Pinpoint the cell where the given text exists, returning its [X, Y] midpoint coordinate. 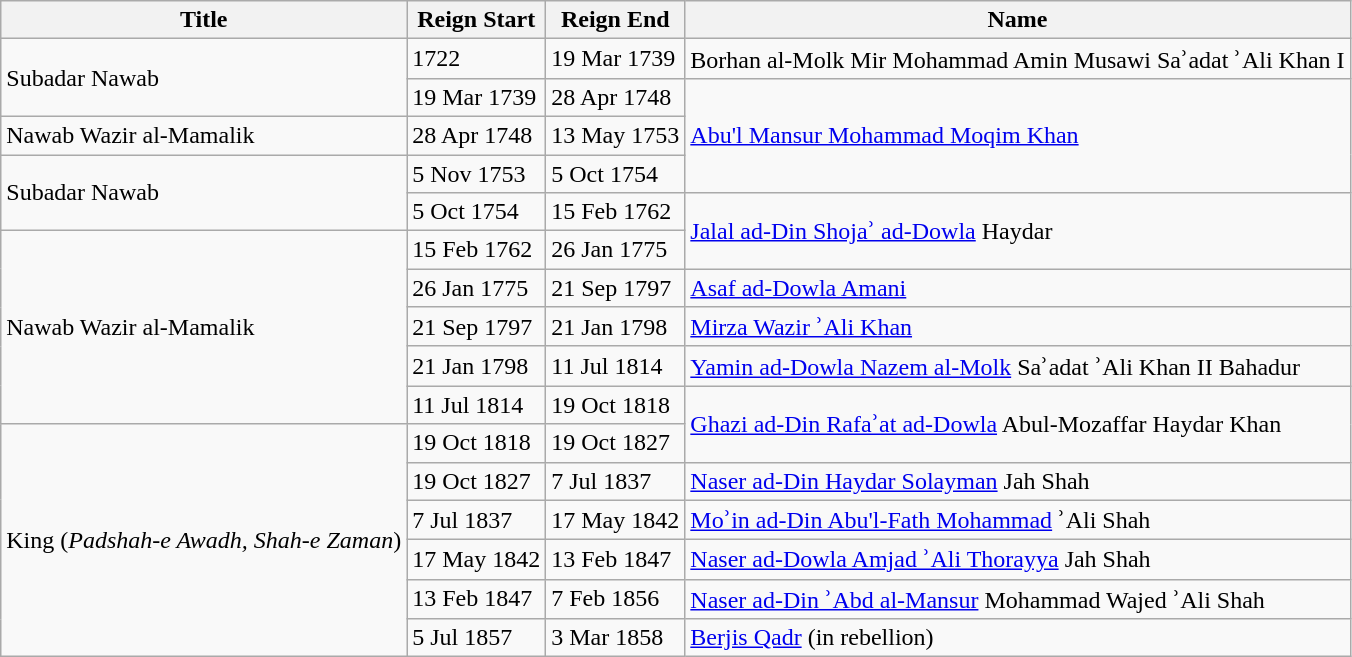
5 Jul 1857 [476, 638]
Naser ad-Din ʾAbd al-Mansur Mohammad Wajed ʾAli Shah [1018, 599]
Reign End [616, 20]
Ghazi ad-Din Rafaʾat ad-Dowla Abul-Mozaffar Haydar Khan [1018, 424]
Reign Start [476, 20]
Jalal ad-Din Shojaʾ ad-Dowla Haydar [1018, 231]
1722 [476, 59]
Title [204, 20]
13 May 1753 [616, 135]
Naser ad-Din Haydar Solayman Jah Shah [1018, 481]
Mirza Wazir ʾAli Khan [1018, 327]
Borhan al-Molk Mir Mohammad Amin Musawi Saʾadat ʾAli Khan I [1018, 59]
Yamin ad-Dowla Nazem al-Molk Saʾadat ʾAli Khan II Bahadur [1018, 366]
Name [1018, 20]
Moʾin ad-Din Abu'l-Fath Mohammad ʾAli Shah [1018, 520]
5 Nov 1753 [476, 173]
Asaf ad-Dowla Amani [1018, 288]
Berjis Qadr (in rebellion) [1018, 638]
7 Feb 1856 [616, 599]
King (Padshah-e Awadh, Shah-e Zaman) [204, 540]
3 Mar 1858 [616, 638]
Naser ad-Dowla Amjad ʾAli Thorayya Jah Shah [1018, 560]
Abu'l Mansur Mohammad Moqim Khan [1018, 135]
